Scan for the cell matching the given text and deliver its (x, y) coordinate at center. 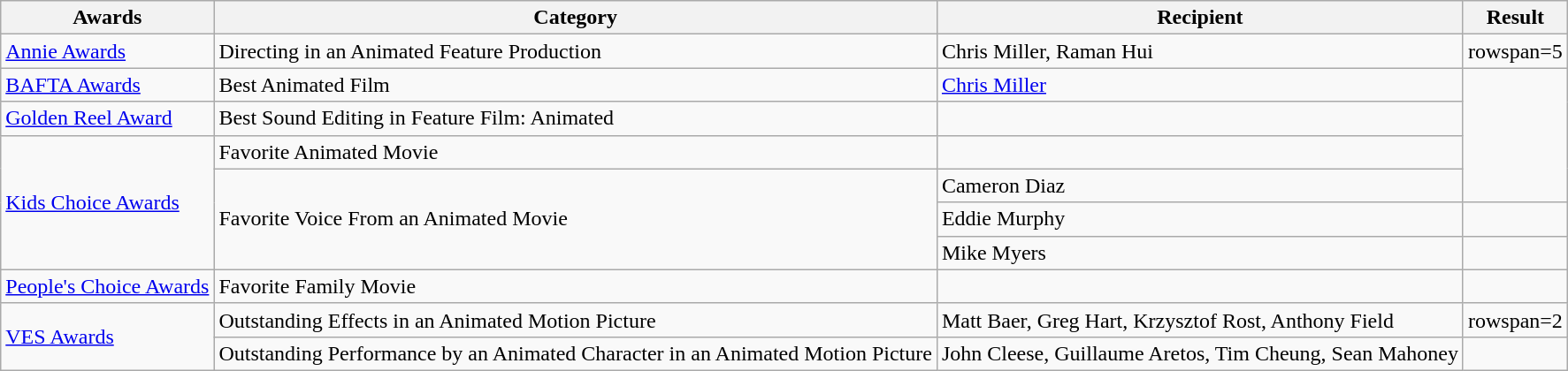
rowspan=5 (1515, 51)
Directing in an Animated Feature Production (576, 51)
Best Animated Film (576, 85)
Annie Awards (108, 51)
John Cleese, Guillaume Aretos, Tim Cheung, Sean Mahoney (1199, 353)
Favorite Animated Movie (576, 152)
BAFTA Awards (108, 85)
Favorite Family Movie (576, 286)
Chris Miller (1199, 85)
Cameron Diaz (1199, 185)
Outstanding Performance by an Animated Character in an Animated Motion Picture (576, 353)
Best Sound Editing in Feature Film: Animated (576, 118)
People's Choice Awards (108, 286)
Kids Choice Awards (108, 202)
Eddie Murphy (1199, 219)
VES Awards (108, 337)
Mike Myers (1199, 253)
Favorite Voice From an Animated Movie (576, 219)
Result (1515, 18)
Outstanding Effects in an Animated Motion Picture (576, 320)
Category (576, 18)
rowspan=2 (1515, 320)
Awards (108, 18)
Matt Baer, Greg Hart, Krzysztof Rost, Anthony Field (1199, 320)
Golden Reel Award (108, 118)
Recipient (1199, 18)
Chris Miller, Raman Hui (1199, 51)
